Pinpoint the cell where the given text exists, returning its [x, y] midpoint coordinate. 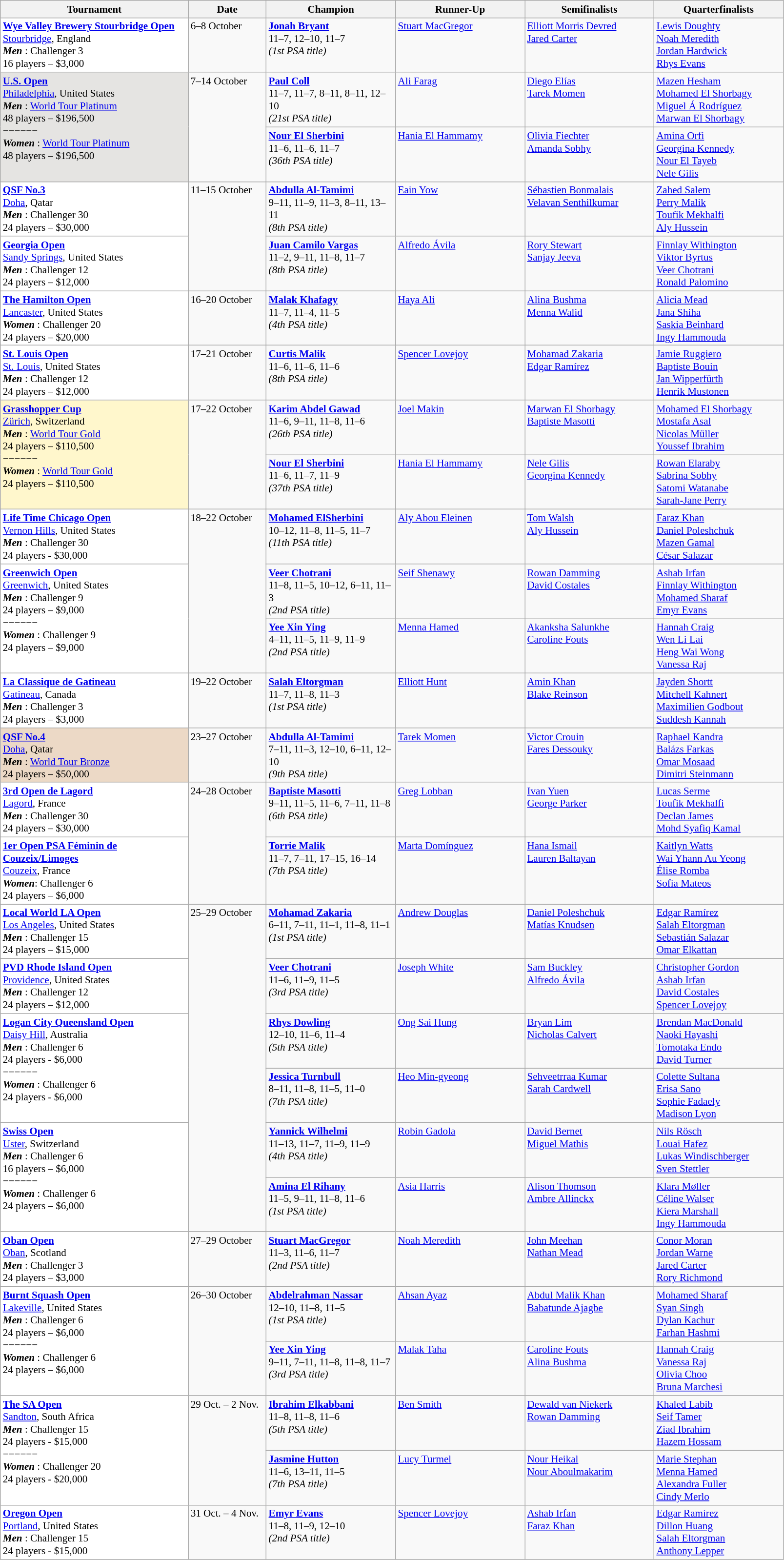
St. Louis Open St. Louis, United States Men : Challenger 1224 players – $12,000 [95, 373]
Haya Ali [461, 318]
Zahed Salem Perry Malik Toufik Mekhalfi Aly Hussein [718, 209]
Sehveetrraa Kumar Sarah Cardwell [589, 1095]
Quarterfinalists [718, 9]
Abdulla Al-Tamimi7–11, 11–3, 12–10, 6–11, 12–10(9th PSA title) [331, 755]
Oban Open Oban, Scotland Men : Challenger 324 players – $3,000 [95, 1259]
Ashab Irfan Finnlay Withington Mohamed Sharaf Emyr Evans [718, 591]
Bryan Lim Nicholas Calvert [589, 1041]
Paul Coll11–7, 11–7, 8–11, 8–11, 12–10(21st PSA title) [331, 100]
16–20 October [227, 318]
Nour El Sherbini11–6, 11–7, 11–9(37th PSA title) [331, 482]
Conor Moran Jordan Warne Jared Carter Rory Richmond [718, 1259]
Lewis Doughty Noah Meredith Jordan Hardwick Rhys Evans [718, 45]
Sébastien Bonmalais Velavan Senthilkumar [589, 209]
Jessica Turnbull8–11, 11–8, 11–5, 11–0(7th PSA title) [331, 1095]
Amin Khan Blake Reinson [589, 701]
Kaitlyn Watts Wai Yhann Au Yeong Élise Romba Sofía Mateos [718, 871]
Amina Orfi Georgina Kennedy Nour El Tayeb Nele Gilis [718, 154]
Marie Stephan Menna Hamed Alexandra Fuller Cindy Merlo [718, 1478]
Salah Eltorgman11–7, 11–8, 11–3(1st PSA title) [331, 701]
Yee Xin Ying9–11, 7–11, 11–8, 11–8, 11–7(3rd PSA title) [331, 1368]
Stuart MacGregor11–3, 11–6, 11–7(2nd PSA title) [331, 1259]
Ashab Irfan Faraz Khan [589, 1532]
David Bernet Miguel Mathis [589, 1150]
Rowan Elaraby Sabrina Sobhy Satomi Watanabe Sarah-Jane Perry [718, 482]
Malak Taha [461, 1368]
6–8 October [227, 45]
Marwan El Shorbagy Baptiste Masotti [589, 427]
Lucy Turmel [461, 1478]
Seif Shenawy [461, 591]
The SA Open Sandton, South Africa Men : Challenger 1524 players - $15,000−−−−−− Women : Challenger 2024 players - $20,000 [95, 1450]
Mohamed Sharaf Syan Singh Dylan Kachur Farhan Hashmi [718, 1314]
Akanksha Salunkhe Caroline Fouts [589, 646]
Sam Buckley Alfredo Ávila [589, 986]
Mohamed ElSherbini10–12, 11–8, 11–5, 11–7(11th PSA title) [331, 537]
Alicia Mead Jana Shiha Saskia Beinhard Ingy Hammouda [718, 318]
Grasshopper Cup Zürich, Switzerland Men : World Tour Gold24 players – $110,500−−−−−− Women : World Tour Gold24 players – $110,500 [95, 455]
Finnlay Withington Viktor Byrtus Veer Chotrani Ronald Palomino [718, 263]
Juan Camilo Vargas11–2, 9–11, 11–8, 11–7(8th PSA title) [331, 263]
31 Oct. – 4 Nov. [227, 1532]
Semifinalists [589, 9]
Joel Makin [461, 427]
Hannah Craig Wen Li Lai Heng Wai Wong Vanessa Raj [718, 646]
1er Open PSA Féminin de Couzeix/Limoges Couzeix, FranceWomen: Challenger 624 players – $6,000 [95, 871]
Life Time Chicago Open Vernon Hills, United States Men : Challenger 3024 players - $30,000 [95, 537]
Champion [331, 9]
Heo Min-gyeong [461, 1095]
29 Oct. – 2 Nov. [227, 1450]
Abdulla Al-Tamimi9–11, 11–9, 11–3, 8–11, 13–11(8th PSA title) [331, 209]
Karim Abdel Gawad11–6, 9–11, 11–8, 11–6(26th PSA title) [331, 427]
Asia Harris [461, 1204]
Burnt Squash Open Lakeville, United States Men : Challenger 624 players – $6,000−−−−−− Women : Challenger 624 players – $6,000 [95, 1341]
Malak Khafagy11–7, 11–4, 11–5(4th PSA title) [331, 318]
18–22 October [227, 591]
7–14 October [227, 127]
Ibrahim Elkabbani11–8, 11–8, 11–6(5th PSA title) [331, 1423]
Greg Lobban [461, 810]
Georgia Open Sandy Springs, United States Men : Challenger 1224 players – $12,000 [95, 263]
Victor Crouin Fares Dessouky [589, 755]
Veer Chotrani11–6, 11–9, 11–5(3rd PSA title) [331, 986]
Nils Rösch Louai Hafez Lukas Windischberger Sven Stettler [718, 1150]
Ben Smith [461, 1423]
Baptiste Masotti9–11, 11–5, 11–6, 7–11, 11–8(6th PSA title) [331, 810]
QSF No.3 Doha, Qatar Men : Challenger 3024 players – $30,000 [95, 209]
Mohamad Zakaria Edgar Ramírez [589, 373]
Jasmine Hutton11–6, 13–11, 11–5(7th PSA title) [331, 1478]
Marta Domínguez [461, 871]
Mohamad Zakaria6–11, 7–11, 11–1, 11–8, 11–1(1st PSA title) [331, 932]
Alina Bushma Menna Walid [589, 318]
Yannick Wilhelmi11–13, 11–7, 11–9, 11–9(4th PSA title) [331, 1150]
Tarek Momen [461, 755]
Mohamed El Shorbagy Mostafa Asal Nicolas Müller Youssef Ibrahim [718, 427]
Jayden Shortt Mitchell Kahnert Maximilien Godbout Suddesh Kannah [718, 701]
La Classique de Gatineau Gatineau, Canada Men : Challenger 324 players – $3,000 [95, 701]
Joseph White [461, 986]
Nour El Sherbini11–6, 11–6, 11–7(36th PSA title) [331, 154]
Hana Ismail Lauren Baltayan [589, 871]
Elliott Hunt [461, 701]
The Hamilton Open Lancaster, United States Women : Challenger 2024 players – $20,000 [95, 318]
17–21 October [227, 373]
Rhys Dowling12–10, 11–6, 11–4(5th PSA title) [331, 1041]
Amina El Rihany11–5, 9–11, 11–8, 11–6(1st PSA title) [331, 1204]
17–22 October [227, 455]
Logan City Queensland Open Daisy Hill, Australia Men : Challenger 624 players - $6,000−−−−−− Women : Challenger 624 players - $6,000 [95, 1068]
Raphael Kandra Balázs Farkas Omar Mosaad Dimitri Steinmann [718, 755]
24–28 October [227, 843]
Alison Thomson Ambre Allinckx [589, 1204]
Hannah Craig Vanessa Raj Olivia Choo Bruna Marchesi [718, 1368]
Runner-Up [461, 9]
23–27 October [227, 755]
3rd Open de Lagord Lagord, France Men : Challenger 3024 players – $30,000 [95, 810]
Christopher Gordon Ashab Irfan David Costales Spencer Lovejoy [718, 986]
Veer Chotrani11–8, 11–5, 10–12, 6–11, 11–3(2nd PSA title) [331, 591]
11–15 October [227, 236]
Dewald van Niekerk Rowan Damming [589, 1423]
Greenwich Open Greenwich, United States Men : Challenger 924 players – $9,000−−−−−− Women : Challenger 924 players – $9,000 [95, 619]
Olivia Fiechter Amanda Sobhy [589, 154]
Lucas Serme Toufik Mekhalfi Declan James Mohd Syafiq Kamal [718, 810]
John Meehan Nathan Mead [589, 1259]
Edgar Ramírez Salah Eltorgman Sebastián Salazar Omar Elkattan [718, 932]
Jonah Bryant11–7, 12–10, 11–7(1st PSA title) [331, 45]
Eain Yow [461, 209]
Abdul Malik Khan Babatunde Ajagbe [589, 1314]
Nour Heikal Nour Aboulmakarim [589, 1478]
Emyr Evans11–8, 11–9, 12–10(2nd PSA title) [331, 1532]
Brendan MacDonald Naoki Hayashi Tomotaka Endo David Turner [718, 1041]
Caroline Fouts Alina Bushma [589, 1368]
Abdelrahman Nassar12–10, 11–8, 11–5(1st PSA title) [331, 1314]
Noah Meredith [461, 1259]
Curtis Malik11–6, 11–6, 11–6(8th PSA title) [331, 373]
Wye Valley Brewery Stourbridge Open Stourbridge, England Men : Challenger 316 players – $3,000 [95, 45]
Menna Hamed [461, 646]
Rory Stewart Sanjay Jeeva [589, 263]
26–30 October [227, 1341]
Robin Gadola [461, 1150]
PVD Rhode Island Open Providence, United States Men : Challenger 1224 players – $12,000 [95, 986]
U.S. Open Philadelphia, United States Men : World Tour Platinum48 players – $196,500−−−−−− Women : World Tour Platinum48 players – $196,500 [95, 127]
Date [227, 9]
Rowan Damming David Costales [589, 591]
Tom Walsh Aly Hussein [589, 537]
Aly Abou Eleinen [461, 537]
19–22 October [227, 701]
QSF No.4 Doha, Qatar Men : World Tour Bronze24 players – $50,000 [95, 755]
Andrew Douglas [461, 932]
25–29 October [227, 1068]
Nele Gilis Georgina Kennedy [589, 482]
Klara Møller Céline Walser Kiera Marshall Ingy Hammouda [718, 1204]
Faraz Khan Daniel Poleshchuk Mazen Gamal César Salazar [718, 537]
Edgar Ramírez Dillon Huang Salah Eltorgman Anthony Lepper [718, 1532]
Diego Elías Tarek Momen [589, 100]
Local World LA Open Los Angeles, United States Men : Challenger 1524 players – $15,000 [95, 932]
Daniel Poleshchuk Matías Knudsen [589, 932]
Swiss Open Uster, Switzerland Men : Challenger 616 players – $6,000−−−−−− Women : Challenger 624 players – $6,000 [95, 1177]
Stuart MacGregor [461, 45]
Khaled Labib Seif Tamer Ziad Ibrahim Hazem Hossam [718, 1423]
Ivan Yuen George Parker [589, 810]
Yee Xin Ying4–11, 11–5, 11–9, 11–9(2nd PSA title) [331, 646]
Colette Sultana Erisa Sano Sophie Fadaely Madison Lyon [718, 1095]
Oregon Open Portland, United States Men : Challenger 1524 players - $15,000 [95, 1532]
Mazen Hesham Mohamed El Shorbagy Miguel Á Rodríguez Marwan El Shorbagy [718, 100]
27–29 October [227, 1259]
Ong Sai Hung [461, 1041]
Alfredo Ávila [461, 263]
Elliott Morris Devred Jared Carter [589, 45]
Ahsan Ayaz [461, 1314]
Jamie Ruggiero Baptiste Bouin Jan Wipperfürth Henrik Mustonen [718, 373]
Ali Farag [461, 100]
Tournament [95, 9]
Torrie Malik11–7, 7–11, 17–15, 16–14(7th PSA title) [331, 871]
